From the cell containing the given text, extract its center point as [X, Y] coordinate. 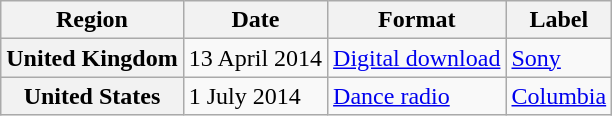
Label [559, 20]
Sony [559, 58]
Digital download [417, 58]
Columbia [559, 96]
Region [92, 20]
13 April 2014 [255, 58]
United Kingdom [92, 58]
United States [92, 96]
1 July 2014 [255, 96]
Dance radio [417, 96]
Date [255, 20]
Format [417, 20]
